For the text-containing cell, return its midpoint in (x, y) coordinate format. 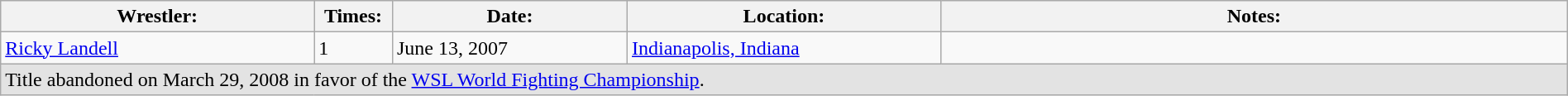
Times: (354, 17)
Notes: (1254, 17)
Wrestler: (157, 17)
1 (354, 48)
Title abandoned on March 29, 2008 in favor of the WSL World Fighting Championship. (784, 79)
Location: (784, 17)
Ricky Landell (157, 48)
Date: (509, 17)
Indianapolis, Indiana (784, 48)
June 13, 2007 (509, 48)
